For the text-containing cell, return its midpoint in [X, Y] coordinate format. 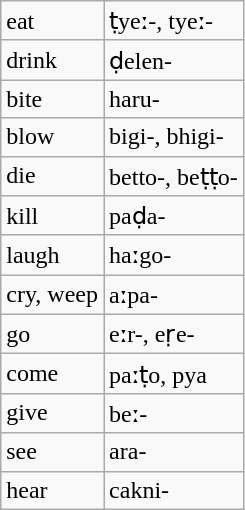
bigi-, bhigi- [174, 137]
paːṭo, pya [174, 374]
go [52, 334]
bite [52, 99]
cry, weep [52, 295]
ara- [174, 452]
eat [52, 21]
hear [52, 490]
paḍa- [174, 216]
cakni- [174, 490]
die [52, 176]
eːr-, eṛe- [174, 334]
kill [52, 216]
beː- [174, 413]
laugh [52, 255]
ṭyeː-, tyeː- [174, 21]
come [52, 374]
blow [52, 137]
drink [52, 60]
betto-, beṭṭo- [174, 176]
haru- [174, 99]
ḍelen- [174, 60]
haːgo- [174, 255]
see [52, 452]
give [52, 413]
aːpa- [174, 295]
